Identify which cell holds the provided text, then report its (X, Y) central coordinate. 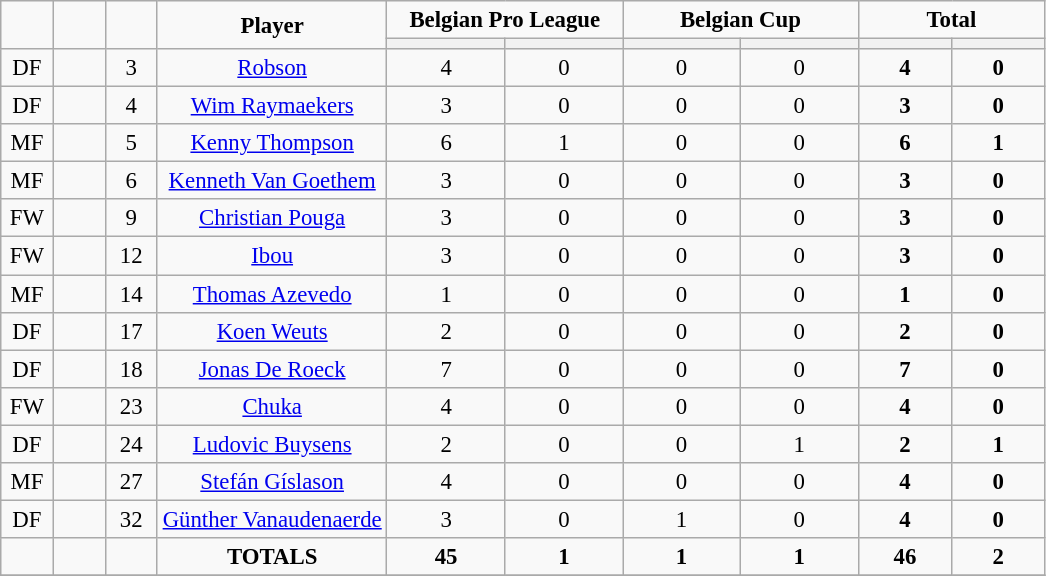
Belgian Cup (741, 20)
Belgian Pro League (505, 20)
Player (272, 25)
Christian Pouga (272, 219)
12 (131, 256)
Wim Raymaekers (272, 106)
Chuka (272, 406)
27 (131, 482)
24 (131, 444)
45 (446, 557)
23 (131, 406)
Kenneth Van Goethem (272, 181)
32 (131, 519)
Ludovic Buysens (272, 444)
Günther Vanaudenaerde (272, 519)
Kenny Thompson (272, 143)
Stefán Gíslason (272, 482)
9 (131, 219)
Robson (272, 68)
46 (905, 557)
18 (131, 369)
Ibou (272, 256)
Thomas Azevedo (272, 294)
Koen Weuts (272, 331)
14 (131, 294)
Jonas De Roeck (272, 369)
TOTALS (272, 557)
5 (131, 143)
17 (131, 331)
Total (951, 20)
